Detect which cell encompasses the target text, then output its (x, y) center coordinate. 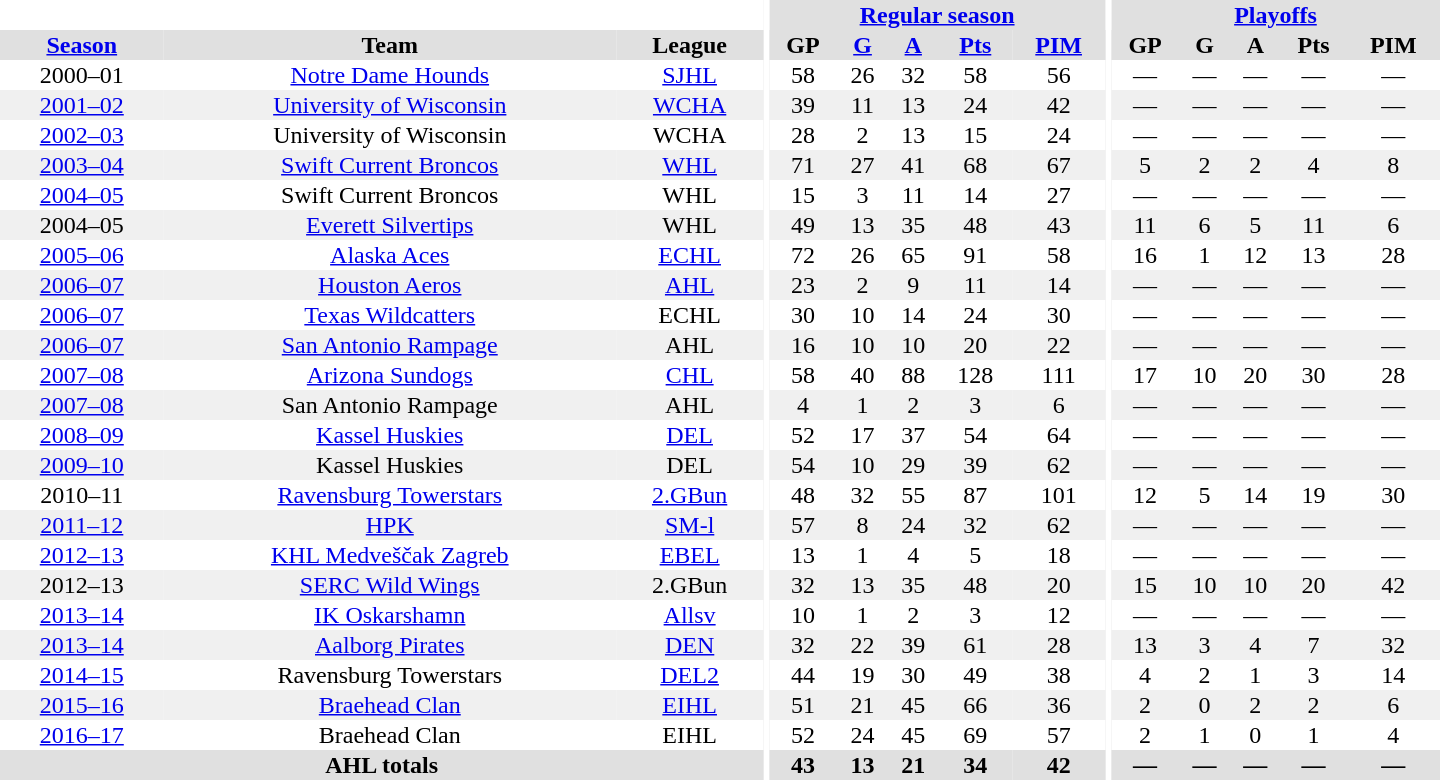
64 (1058, 435)
128 (976, 375)
9 (914, 285)
38 (1058, 675)
36 (1058, 705)
51 (803, 705)
Regular season (937, 15)
55 (914, 495)
2010–11 (82, 495)
66 (976, 705)
Season (82, 45)
18 (1058, 555)
SJHL (690, 75)
67 (1058, 165)
34 (976, 765)
2015–16 (82, 705)
2016–17 (82, 735)
Team (390, 45)
37 (914, 435)
Playoffs (1276, 15)
23 (803, 285)
SERC Wild Wings (390, 585)
Houston Aeros (390, 285)
HPK (390, 525)
Alaska Aces (390, 255)
29 (914, 465)
Notre Dame Hounds (390, 75)
2002–03 (82, 135)
65 (914, 255)
61 (976, 645)
111 (1058, 375)
72 (803, 255)
41 (914, 165)
2003–04 (82, 165)
Texas Wildcatters (390, 315)
56 (1058, 75)
Arizona Sundogs (390, 375)
KHL Medveščak Zagreb (390, 555)
AHL totals (382, 765)
44 (803, 675)
68 (976, 165)
2008–09 (82, 435)
2001–02 (82, 105)
SM-l (690, 525)
EBEL (690, 555)
2011–12 (82, 525)
League (690, 45)
7 (1314, 645)
2000–01 (82, 75)
40 (862, 375)
DEN (690, 645)
2014–15 (82, 675)
2005–06 (82, 255)
71 (803, 165)
Everett Silvertips (390, 225)
101 (1058, 495)
91 (976, 255)
CHL (690, 375)
DEL2 (690, 675)
69 (976, 735)
88 (914, 375)
Allsv (690, 615)
Aalborg Pirates (390, 645)
2009–10 (82, 465)
87 (976, 495)
IK Oskarshamn (390, 615)
